Return [x, y] of the center of cell containing provided text 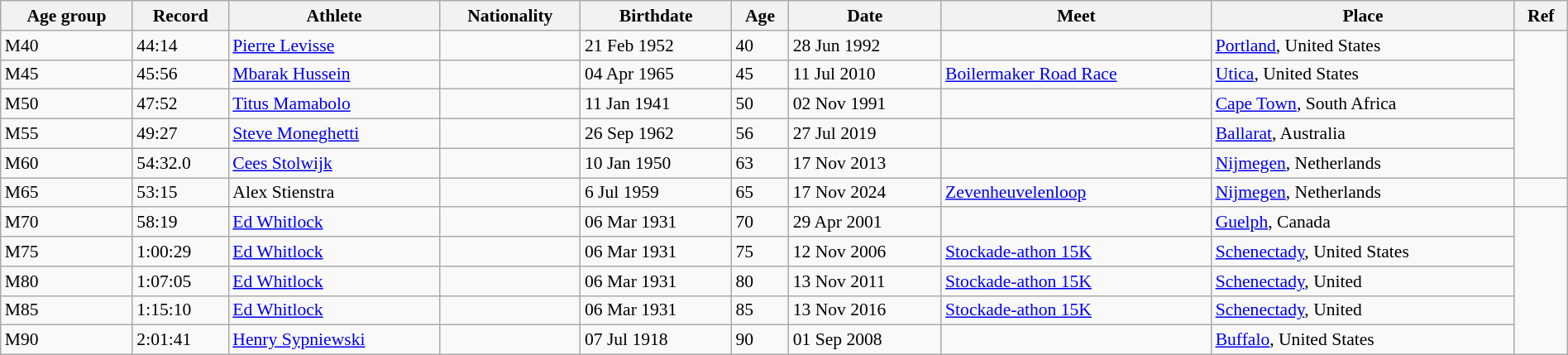
11 Jul 2010 [865, 74]
Zevenheuvelenloop [1077, 193]
Age [759, 16]
10 Jan 1950 [657, 163]
65 [759, 193]
45 [759, 74]
Boilermaker Road Race [1077, 74]
Henry Sypniewski [334, 340]
90 [759, 340]
1:00:29 [180, 252]
Cape Town, South Africa [1363, 104]
M60 [67, 163]
M70 [67, 223]
M65 [67, 193]
13 Nov 2016 [865, 310]
Ballarat, Australia [1363, 134]
Alex Stienstra [334, 193]
1:07:05 [180, 281]
49:27 [180, 134]
Nationality [510, 16]
6 Jul 1959 [657, 193]
M55 [67, 134]
63 [759, 163]
Steve Moneghetti [334, 134]
11 Jan 1941 [657, 104]
Record [180, 16]
M45 [67, 74]
29 Apr 2001 [865, 223]
53:15 [180, 193]
13 Nov 2011 [865, 281]
27 Jul 2019 [865, 134]
Birthdate [657, 16]
07 Jul 1918 [657, 340]
40 [759, 46]
M75 [67, 252]
Place [1363, 16]
Mbarak Hussein [334, 74]
Schenectady, United States [1363, 252]
17 Nov 2013 [865, 163]
2:01:41 [180, 340]
M80 [67, 281]
28 Jun 1992 [865, 46]
44:14 [180, 46]
Portland, United States [1363, 46]
01 Sep 2008 [865, 340]
12 Nov 2006 [865, 252]
Ref [1541, 16]
M85 [67, 310]
Titus Mamabolo [334, 104]
02 Nov 1991 [865, 104]
Pierre Levisse [334, 46]
21 Feb 1952 [657, 46]
85 [759, 310]
Meet [1077, 16]
70 [759, 223]
1:15:10 [180, 310]
50 [759, 104]
Buffalo, United States [1363, 340]
26 Sep 1962 [657, 134]
45:56 [180, 74]
58:19 [180, 223]
Date [865, 16]
M50 [67, 104]
Age group [67, 16]
Cees Stolwijk [334, 163]
M40 [67, 46]
Athlete [334, 16]
80 [759, 281]
Utica, United States [1363, 74]
47:52 [180, 104]
17 Nov 2024 [865, 193]
54:32.0 [180, 163]
04 Apr 1965 [657, 74]
75 [759, 252]
56 [759, 134]
M90 [67, 340]
Guelph, Canada [1363, 223]
